Scan for the cell matching the given text and deliver its [X, Y] coordinate at center. 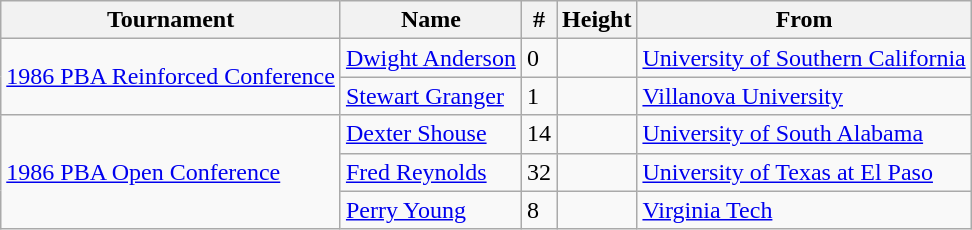
From [804, 20]
University of Texas at El Paso [804, 172]
1986 PBA Reinforced Conference [171, 77]
University of South Alabama [804, 134]
Stewart Granger [430, 96]
Height [597, 20]
University of Southern California [804, 58]
Fred Reynolds [430, 172]
0 [538, 58]
Perry Young [430, 210]
Name [430, 20]
Dwight Anderson [430, 58]
32 [538, 172]
1986 PBA Open Conference [171, 172]
8 [538, 210]
Dexter Shouse [430, 134]
Tournament [171, 20]
Virginia Tech [804, 210]
# [538, 20]
14 [538, 134]
1 [538, 96]
Villanova University [804, 96]
